For the text-containing cell, return its midpoint in [x, y] coordinate format. 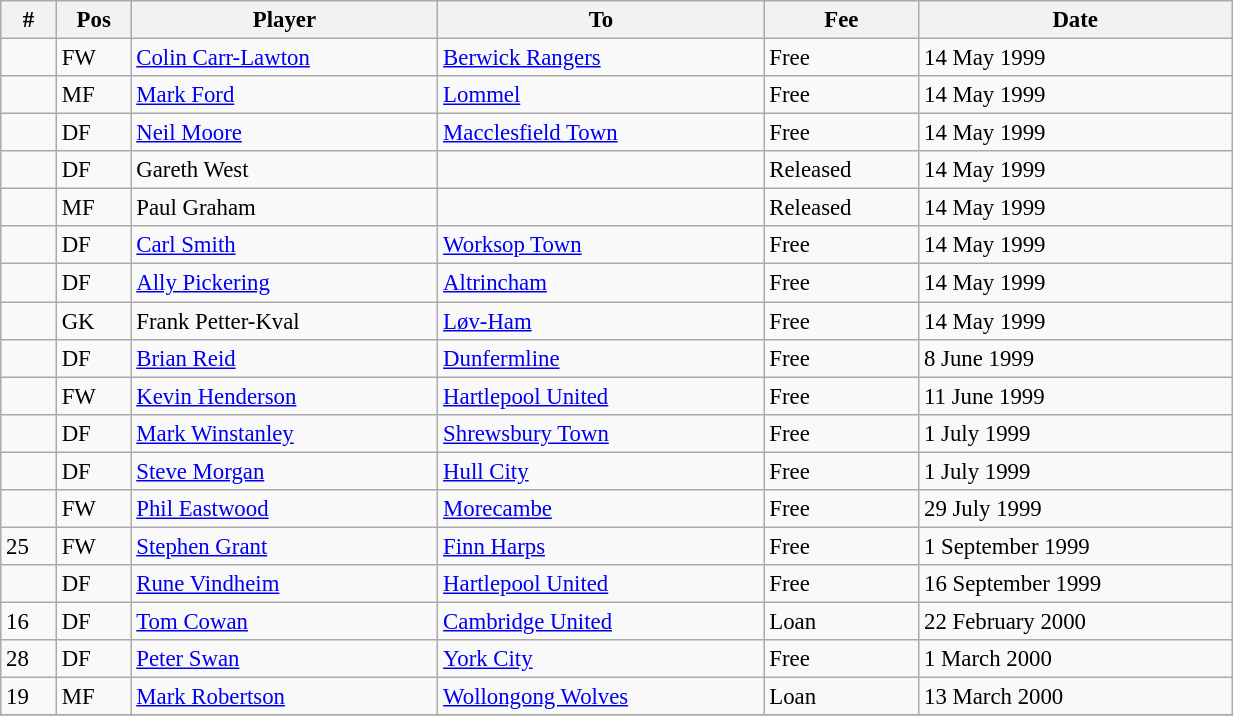
Macclesfield Town [601, 133]
28 [29, 659]
Fee [842, 20]
Mark Robertson [284, 697]
Altrincham [601, 283]
Cambridge United [601, 621]
Worksop Town [601, 245]
Løv-Ham [601, 321]
Peter Swan [284, 659]
Berwick Rangers [601, 58]
Neil Moore [284, 133]
19 [29, 697]
GK [94, 321]
York City [601, 659]
Paul Graham [284, 208]
1 September 1999 [1076, 546]
Dunfermline [601, 358]
Gareth West [284, 170]
Hull City [601, 471]
Shrewsbury Town [601, 433]
Colin Carr-Lawton [284, 58]
11 June 1999 [1076, 396]
Mark Winstanley [284, 433]
16 [29, 621]
16 September 1999 [1076, 584]
Date [1076, 20]
To [601, 20]
# [29, 20]
Carl Smith [284, 245]
Wollongong Wolves [601, 697]
Ally Pickering [284, 283]
Mark Ford [284, 95]
Brian Reid [284, 358]
Frank Petter-Kval [284, 321]
13 March 2000 [1076, 697]
Player [284, 20]
8 June 1999 [1076, 358]
Stephen Grant [284, 546]
Phil Eastwood [284, 509]
Kevin Henderson [284, 396]
25 [29, 546]
Tom Cowan [284, 621]
1 March 2000 [1076, 659]
Rune Vindheim [284, 584]
Morecambe [601, 509]
29 July 1999 [1076, 509]
Pos [94, 20]
Finn Harps [601, 546]
22 February 2000 [1076, 621]
Lommel [601, 95]
Steve Morgan [284, 471]
